Return the [x, y] coordinate for the center point of the cell that contains the specified text.  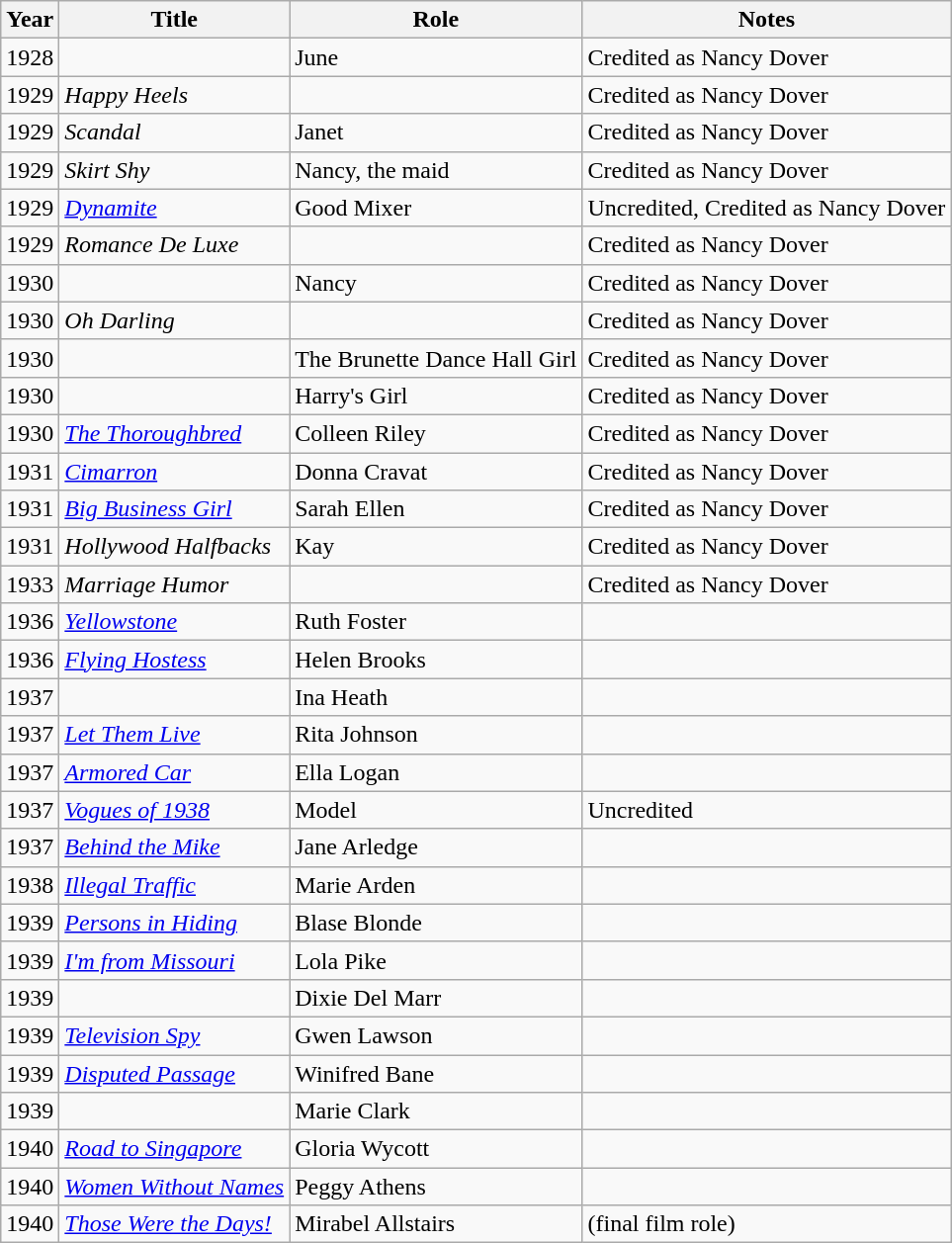
Yellowstone [174, 622]
Title [174, 20]
Gloria Wycott [436, 1149]
Donna Cravat [436, 472]
Marriage Humor [174, 584]
June [436, 57]
Skirt Shy [174, 170]
Blase Blonde [436, 923]
Let Them Live [174, 735]
Winifred Bane [436, 1073]
Ella Logan [436, 772]
Scandal [174, 133]
Dixie Del Marr [436, 998]
Happy Heels [174, 95]
Road to Singapore [174, 1149]
Those Were the Days! [174, 1224]
Ina Heath [436, 697]
Nancy, the maid [436, 170]
Kay [436, 547]
Marie Arden [436, 885]
Role [436, 20]
1933 [30, 584]
Vogues of 1938 [174, 810]
Persons in Hiding [174, 923]
I'm from Missouri [174, 960]
The Brunette Dance Hall Girl [436, 358]
Uncredited, Credited as Nancy Dover [767, 208]
Women Without Names [174, 1187]
Dynamite [174, 208]
Disputed Passage [174, 1073]
Uncredited [767, 810]
Hollywood Halfbacks [174, 547]
Cimarron [174, 472]
Big Business Girl [174, 509]
Helen Brooks [436, 660]
Mirabel Allstairs [436, 1224]
Colleen Riley [436, 433]
Television Spy [174, 1035]
Oh Darling [174, 320]
Gwen Lawson [436, 1035]
Marie Clark [436, 1111]
Nancy [436, 283]
Armored Car [174, 772]
Harry's Girl [436, 396]
Lola Pike [436, 960]
(final film role) [767, 1224]
1928 [30, 57]
Illegal Traffic [174, 885]
Behind the Mike [174, 847]
Model [436, 810]
Year [30, 20]
Good Mixer [436, 208]
Flying Hostess [174, 660]
Peggy Athens [436, 1187]
Notes [767, 20]
Jane Arledge [436, 847]
Ruth Foster [436, 622]
The Thoroughbred [174, 433]
Sarah Ellen [436, 509]
Janet [436, 133]
Rita Johnson [436, 735]
Romance De Luxe [174, 245]
1938 [30, 885]
